From the cell containing the given text, extract its center point as (x, y) coordinate. 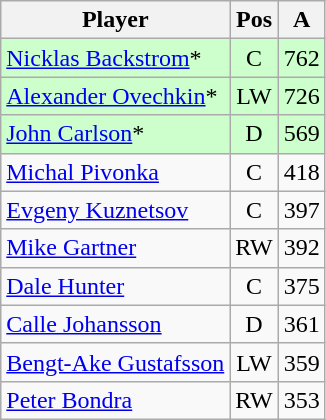
John Carlson* (116, 134)
361 (302, 324)
A (302, 20)
Mike Gartner (116, 248)
Pos (254, 20)
375 (302, 286)
Calle Johansson (116, 324)
Peter Bondra (116, 400)
726 (302, 96)
Bengt-Ake Gustafsson (116, 362)
397 (302, 210)
Alexander Ovechkin* (116, 96)
Michal Pivonka (116, 172)
762 (302, 58)
Evgeny Kuznetsov (116, 210)
Nicklas Backstrom* (116, 58)
569 (302, 134)
353 (302, 400)
418 (302, 172)
Player (116, 20)
359 (302, 362)
392 (302, 248)
Dale Hunter (116, 286)
